Locate the cell with the specified text and output its (x, y) center coordinate. 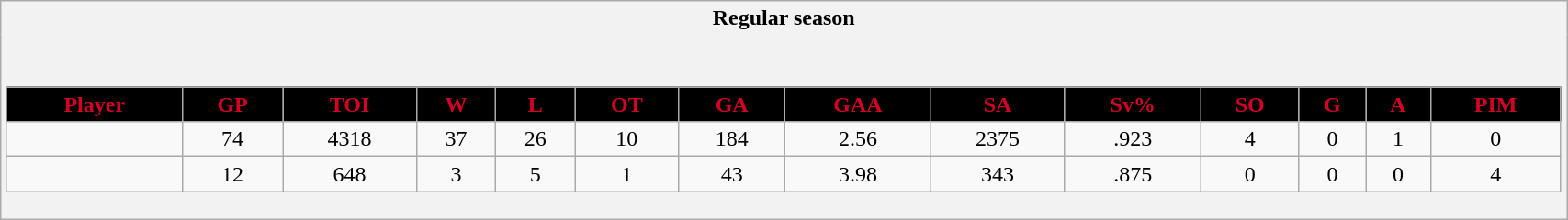
184 (732, 139)
Player (94, 104)
A (1398, 104)
W (456, 104)
Sv% (1134, 104)
TOI (350, 104)
PIM (1495, 104)
5 (536, 174)
343 (998, 174)
3 (456, 174)
4318 (350, 139)
GAA (858, 104)
L (536, 104)
10 (626, 139)
Regular season (784, 18)
G (1332, 104)
43 (732, 174)
648 (350, 174)
SA (998, 104)
2375 (998, 139)
GP (231, 104)
12 (231, 174)
Player GP TOI W L OT GA GAA SA Sv% SO G A PIM 74 4318 37 26 10 184 2.56 2375 .923 4 0 1 0 12 648 3 5 1 43 3.98 343 .875 0 0 0 4 (784, 126)
74 (231, 139)
.923 (1134, 139)
.875 (1134, 174)
2.56 (858, 139)
37 (456, 139)
GA (732, 104)
26 (536, 139)
3.98 (858, 174)
SO (1250, 104)
OT (626, 104)
